For the text-containing cell, return its midpoint in (X, Y) coordinate format. 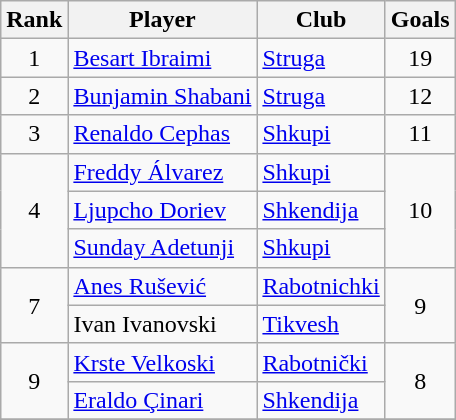
Sunday Adetunji (162, 248)
Renaldo Cephas (162, 134)
Tikvesh (321, 324)
Rabotnichki (321, 286)
11 (420, 134)
Anes Rušević (162, 286)
10 (420, 210)
Rank (34, 20)
Freddy Álvarez (162, 172)
1 (34, 58)
Besart Ibraimi (162, 58)
Rabotnički (321, 362)
3 (34, 134)
8 (420, 381)
Eraldo Çinari (162, 400)
19 (420, 58)
Ljupcho Doriev (162, 210)
Club (321, 20)
Bunjamin Shabani (162, 96)
2 (34, 96)
Krste Velkoski (162, 362)
Ivan Ivanovski (162, 324)
12 (420, 96)
7 (34, 305)
Player (162, 20)
Goals (420, 20)
4 (34, 210)
